Provide the [x, y] coordinate of the cell's center where the given text is located.  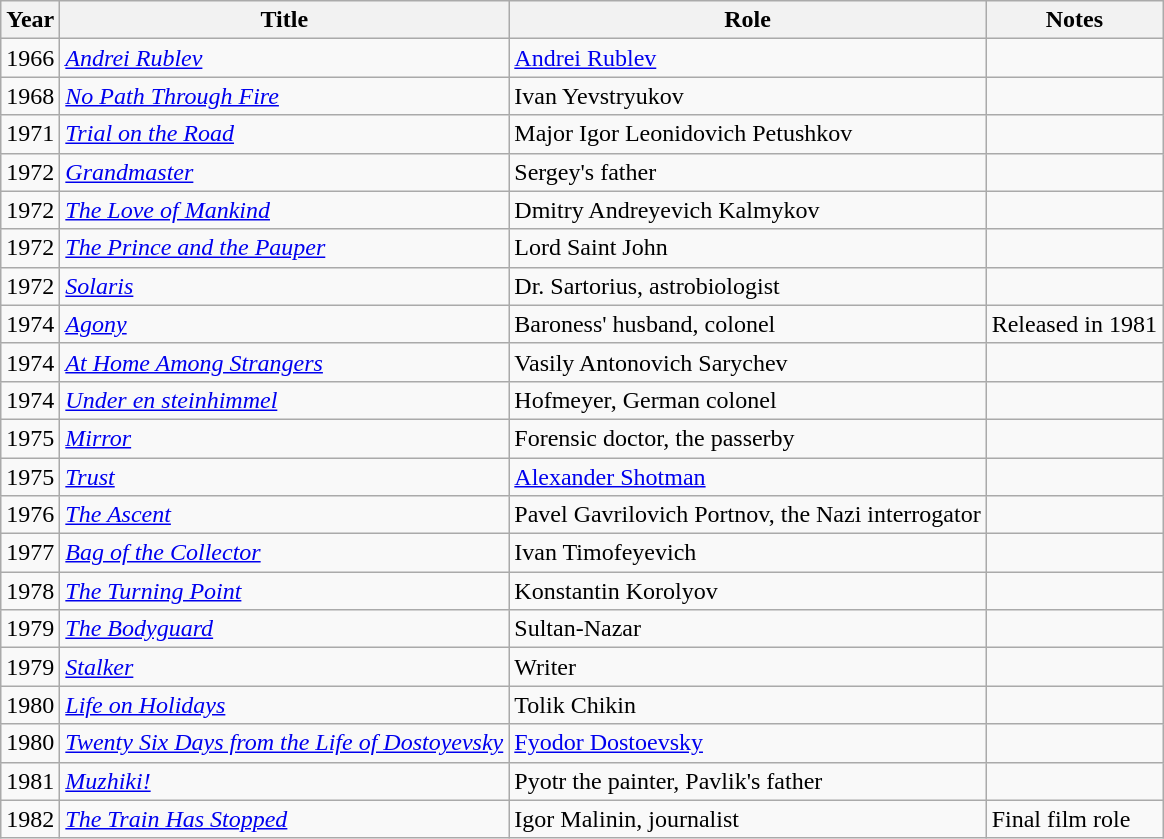
Released in 1981 [1074, 324]
Pavel Gavrilovich Portnov, the Nazi interrogator [748, 515]
Muzhiki! [284, 781]
1971 [30, 134]
Lord Saint John [748, 248]
The Prince and the Pauper [284, 248]
Vasily Antonovich Sarychev [748, 362]
Baroness' husband, colonel [748, 324]
Tolik Chikin [748, 705]
Grandmaster [284, 172]
Trial on the Road [284, 134]
Ivan Yevstryukov [748, 96]
Twenty Six Days from the Life of Dostoyevsky [284, 743]
Life on Holidays [284, 705]
Under en steinhimmel [284, 400]
The Train Has Stopped [284, 819]
1976 [30, 515]
Dr. Sartorius, astrobiologist [748, 286]
1977 [30, 553]
Stalker [284, 667]
Mirror [284, 438]
Bag of the Collector [284, 553]
Sultan-Nazar [748, 629]
The Love of Mankind [284, 210]
1968 [30, 96]
Final film role [1074, 819]
No Path Through Fire [284, 96]
1982 [30, 819]
The Bodyguard [284, 629]
Title [284, 20]
Forensic doctor, the passerby [748, 438]
Alexander Shotman [748, 477]
Igor Malinin, journalist [748, 819]
Agony [284, 324]
The Ascent [284, 515]
1966 [30, 58]
Solaris [284, 286]
Fyodor Dostoevsky [748, 743]
Pyotr the painter, Pavlik's father [748, 781]
Trust [284, 477]
1981 [30, 781]
Hofmeyer, German colonel [748, 400]
Notes [1074, 20]
Dmitry Andreyevich Kalmykov [748, 210]
Konstantin Korolyov [748, 591]
At Home Among Strangers [284, 362]
Year [30, 20]
Role [748, 20]
Ivan Timofeyevich [748, 553]
The Turning Point [284, 591]
Sergey's father [748, 172]
Writer [748, 667]
1978 [30, 591]
Major Igor Leonidovich Petushkov [748, 134]
